Return the [x, y] coordinate for the center point of the cell that contains the specified text.  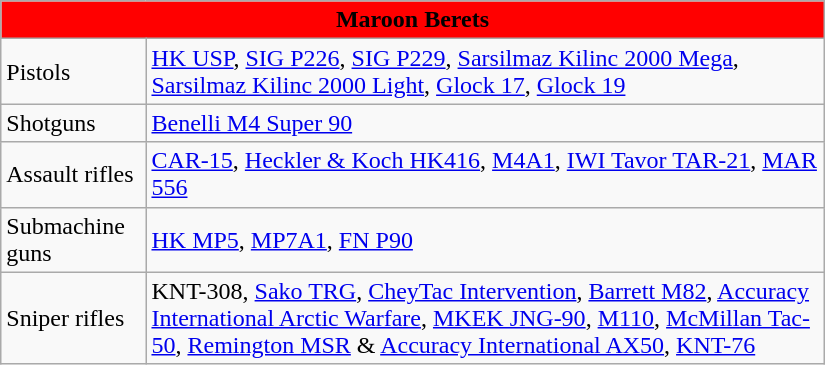
Shotguns [74, 123]
Benelli M4 Super 90 [485, 123]
Submachine guns [74, 240]
Maroon Berets [413, 20]
Pistols [74, 72]
Sniper rifles [74, 318]
HK MP5, MP7A1, FN P90 [485, 240]
Assault rifles [74, 174]
CAR-15, Heckler & Koch HK416, M4A1, IWI Tavor TAR-21, MAR 556 [485, 174]
HK USP, SIG P226, SIG P229, Sarsilmaz Kilinc 2000 Mega, Sarsilmaz Kilinc 2000 Light, Glock 17, Glock 19 [485, 72]
